Detect which cell encompasses the target text, then output its (X, Y) center coordinate. 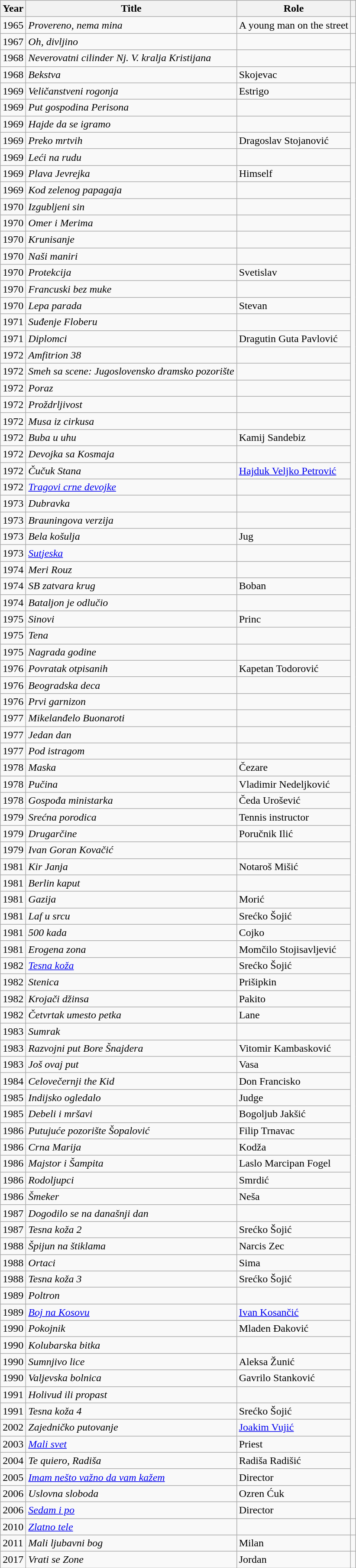
Špijun na štiklama (131, 1246)
Tena (131, 636)
Himself (294, 173)
Naši maniri (131, 256)
Mladen Đaković (294, 1329)
2003 (13, 1444)
Kir Janja (131, 867)
Pokojnik (131, 1329)
Dogodilo se na današnji dan (131, 1213)
Boban (294, 586)
Beogradska deca (131, 685)
Preko mrtvih (131, 140)
Sima (294, 1263)
Prvi garnizon (131, 701)
Ivan Goran Kovačić (131, 850)
Tesna koža 3 (131, 1279)
Mikelanđelo Buonaroti (131, 718)
Vasa (294, 1065)
Srećna porodica (131, 817)
2017 (13, 1560)
Kapetan Todorović (294, 668)
1984 (13, 1081)
Čučuk Stana (131, 470)
Pučina (131, 784)
Vladimir Nedeljković (294, 784)
Stevan (294, 306)
Boj na Kosovu (131, 1312)
Momčilo Stojisavljević (294, 949)
Role (294, 9)
Berlin kaput (131, 883)
Uslovna sloboda (131, 1493)
Mali ljubavni bog (131, 1543)
Musa iz cirkusa (131, 421)
Princ (294, 619)
Zajedničko putovanje (131, 1428)
Bela košulja (131, 537)
Buba u uhu (131, 437)
Morić (294, 900)
1967 (13, 42)
Još ovaj put (131, 1065)
Dragutin Guta Pavlović (294, 339)
Čezare (294, 768)
Bataljon je odlučio (131, 603)
Omer i Merima (131, 223)
Ivan Kosančić (294, 1312)
Gavrilo Stanković (294, 1378)
Pakito (294, 998)
2002 (13, 1428)
Joakim Vujić (294, 1428)
Vitomir Kambasković (294, 1048)
Tragovi crne devojke (131, 487)
Mali svet (131, 1444)
Poltron (131, 1296)
Priest (294, 1444)
Francuski bez muke (131, 289)
Radiša Radišić (294, 1460)
Oh, divljino (131, 42)
Svetislav (294, 273)
Notaroš Mišić (294, 867)
Neverovatni cilinder Nj. V. kralja Kristijana (131, 58)
Te quiero, Radiša (131, 1460)
Poraz (131, 388)
Zlatno tele (131, 1526)
Prišipkin (294, 982)
Sedam i po (131, 1510)
Putujuće pozorište Šopalović (131, 1131)
Diplomci (131, 339)
Leći na rudu (131, 157)
500 kada (131, 932)
Plava Jevrejka (131, 173)
Kod zelenog papagaja (131, 190)
Debeli i mršavi (131, 1114)
Čeda Urošević (294, 801)
Maska (131, 768)
Smeh sa scene: Jugoslovensko dramsko pozorište (131, 372)
Skojevac (294, 75)
2004 (13, 1460)
Hajde da se igramo (131, 124)
Krojači džinsa (131, 998)
Jedan dan (131, 735)
Holivud ili propast (131, 1395)
Imam nešto važno da vam kažem (131, 1477)
Pod istragom (131, 751)
Celovečernji the Kid (131, 1081)
Title (131, 9)
Tesna koža (131, 965)
Sutjeska (131, 553)
Veličanstveni rogonja (131, 91)
Put gospodina Perisona (131, 108)
Bekstva (131, 75)
Jug (294, 537)
Sumnjivo lice (131, 1362)
Majstor i Šampita (131, 1164)
Suđenje Floberu (131, 322)
Krunisanje (131, 240)
Judge (294, 1098)
Don Francisko (294, 1081)
SB zatvara krug (131, 586)
Rodoljupci (131, 1180)
Jordan (294, 1560)
Hajduk Veljko Petrović (294, 470)
Devojka sa Kosmaja (131, 454)
Povratak otpisanih (131, 668)
Kolubarska bitka (131, 1345)
Milan (294, 1543)
Protekcija (131, 273)
Kodža (294, 1147)
Poručnik Ilić (294, 834)
Tesna koža 4 (131, 1411)
Filip Trnavac (294, 1131)
2010 (13, 1526)
Aleksa Žunić (294, 1362)
Ortaci (131, 1263)
Razvojni put Bore Šnajdera (131, 1048)
Brauningova verzija (131, 520)
Lane (294, 1015)
Neša (294, 1196)
Estrigo (294, 91)
Dubravka (131, 504)
Izgubljeni sin (131, 207)
Sinovi (131, 619)
Kamij Sandebiz (294, 437)
A young man on the street (294, 25)
Tennis instructor (294, 817)
Provereno, nema mina (131, 25)
Lepa parada (131, 306)
Meri Rouz (131, 570)
Bogoljub Jakšić (294, 1114)
Valjevska bolnica (131, 1378)
Stenica (131, 982)
Indijsko ogledalo (131, 1098)
Vrati se Zone (131, 1560)
Narcis Zec (294, 1246)
Sumrak (131, 1032)
Erogena zona (131, 949)
Nagrada godine (131, 652)
Smrdić (294, 1180)
Gospođa ministarka (131, 801)
2011 (13, 1543)
Dragoslav Stojanović (294, 140)
2005 (13, 1477)
Cojko (294, 932)
Tesna koža 2 (131, 1229)
Laslo Marcipan Fogel (294, 1164)
Ozren Ćuk (294, 1493)
1965 (13, 25)
Šmeker (131, 1196)
Gazija (131, 900)
Drugarčine (131, 834)
Year (13, 9)
Proždrljivost (131, 404)
Amfitrion 38 (131, 355)
Četvrtak umesto petka (131, 1015)
Laf u srcu (131, 916)
Crna Marija (131, 1147)
